From the cell containing the given text, extract its center point as (x, y) coordinate. 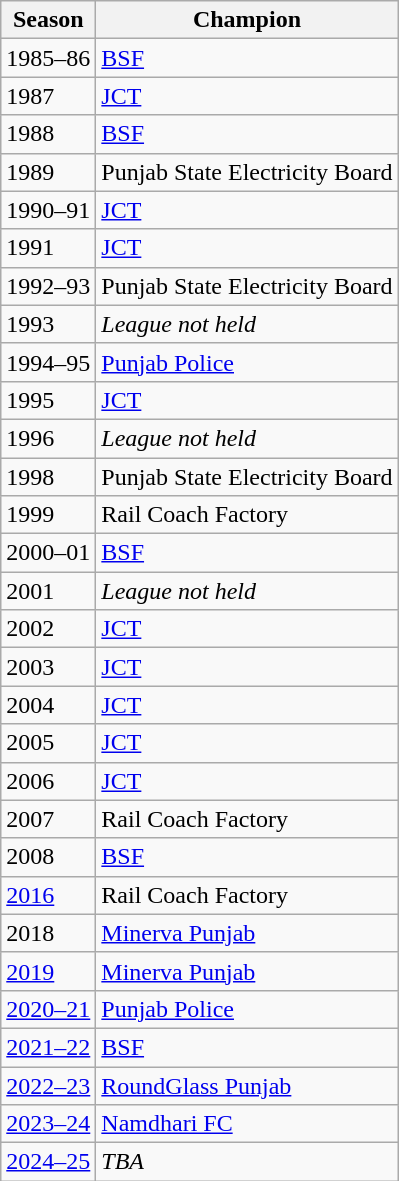
2018 (48, 933)
1990–91 (48, 210)
2004 (48, 705)
1988 (48, 134)
2021–22 (48, 1047)
1995 (48, 400)
2003 (48, 667)
RoundGlass Punjab (247, 1085)
2024–25 (48, 1162)
2001 (48, 591)
2005 (48, 743)
1993 (48, 324)
1992–93 (48, 286)
1989 (48, 172)
2007 (48, 819)
1996 (48, 438)
Season (48, 20)
1998 (48, 477)
1985–86 (48, 58)
Champion (247, 20)
2023–24 (48, 1124)
2000–01 (48, 553)
TBA (247, 1162)
2008 (48, 857)
2002 (48, 629)
2020–21 (48, 1009)
2022–23 (48, 1085)
Namdhari FC (247, 1124)
2019 (48, 971)
1991 (48, 248)
1987 (48, 96)
1999 (48, 515)
2016 (48, 895)
2006 (48, 781)
1994–95 (48, 362)
